Extract the [X, Y] coordinate from the center of the cell holding the provided text.  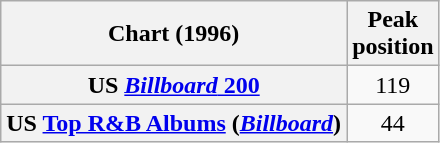
44 [393, 123]
Peak position [393, 34]
US Top R&B Albums (Billboard) [174, 123]
US Billboard 200 [174, 85]
Chart (1996) [174, 34]
119 [393, 85]
